Return (x, y) of the center of cell containing provided text 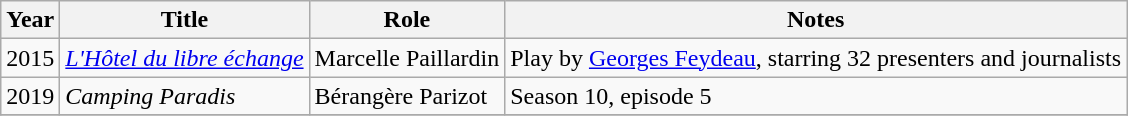
Play by Georges Feydeau, starring 32 presenters and journalists (816, 58)
2019 (30, 96)
Marcelle Paillardin (407, 58)
Notes (816, 20)
Role (407, 20)
2015 (30, 58)
Bérangère Parizot (407, 96)
Camping Paradis (184, 96)
L'Hôtel du libre échange (184, 58)
Year (30, 20)
Title (184, 20)
Season 10, episode 5 (816, 96)
